Pinpoint the cell where the given text exists, returning its (X, Y) midpoint coordinate. 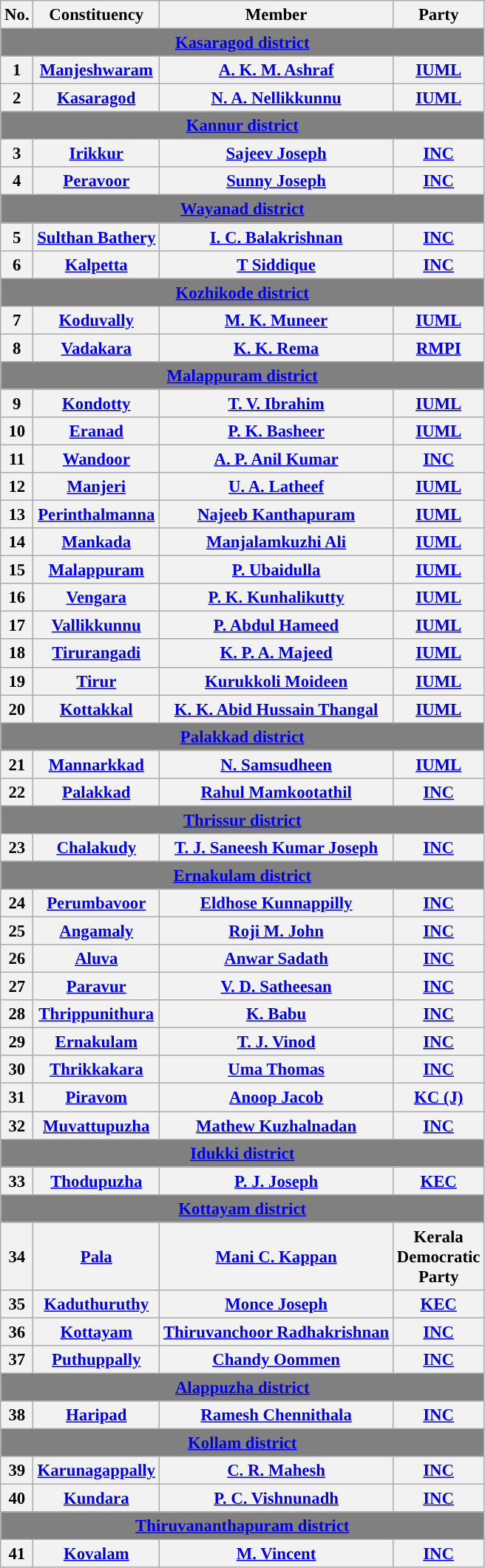
Vengara (96, 598)
Kovalam (96, 1554)
Wayanad district (243, 209)
31 (17, 1098)
Manjeshwaram (96, 70)
P. Abdul Hameed (277, 626)
N. A. Nellikkunnu (277, 98)
Perumbavoor (96, 903)
Ernakulam (96, 1042)
Roji M. John (277, 931)
19 (17, 681)
Vallikkunnu (96, 626)
Party (439, 15)
14 (17, 542)
Sunny Joseph (277, 181)
No. (17, 15)
C. R. Mahesh (277, 1471)
4 (17, 181)
Paravur (96, 987)
Pala (96, 1256)
Sajeev Joseph (277, 154)
Thodupuzha (96, 1181)
Idukki district (243, 1153)
Haripad (96, 1415)
Thrissur district (243, 820)
A. K. M. Ashraf (277, 70)
12 (17, 487)
34 (17, 1256)
U. A. Latheef (277, 487)
Chalakudy (96, 848)
22 (17, 792)
Muvattupuzha (96, 1126)
Mani C. Kappan (277, 1256)
24 (17, 903)
28 (17, 1014)
Manjeri (96, 487)
Kottayam district (243, 1208)
Alappuzha district (243, 1387)
Uma Thomas (277, 1070)
Mankada (96, 542)
Kaduthuruthy (96, 1304)
Kollam district (243, 1443)
17 (17, 626)
Kottayam (96, 1332)
15 (17, 570)
Angamaly (96, 931)
Thrippunithura (96, 1014)
Kannur district (243, 126)
38 (17, 1415)
Mathew Kuzhalnadan (277, 1126)
Kerala Democratic Party (439, 1256)
Malappuram district (243, 376)
20 (17, 709)
Palakkad (96, 792)
Palakkad district (243, 736)
Ernakulam district (243, 875)
Member (277, 15)
Constituency (96, 15)
P. K. Basheer (277, 431)
Kundara (96, 1499)
7 (17, 320)
5 (17, 237)
Aluva (96, 959)
K. K. Rema (277, 348)
Najeeb Kanthapuram (277, 515)
Puthuppally (96, 1360)
Thrikkakara (96, 1070)
KC (J) (439, 1098)
Kurukkoli Moideen (277, 681)
T Siddique (277, 264)
32 (17, 1126)
Irikkur (96, 154)
Kasaragod (96, 98)
Rahul Mamkootathil (277, 792)
18 (17, 654)
Eranad (96, 431)
10 (17, 431)
Mannarkkad (96, 764)
21 (17, 764)
27 (17, 987)
8 (17, 348)
P. J. Joseph (277, 1181)
1 (17, 70)
Kozhikode district (243, 292)
T. J. Saneesh Kumar Joseph (277, 848)
2 (17, 98)
16 (17, 598)
33 (17, 1181)
23 (17, 848)
Wandoor (96, 459)
36 (17, 1332)
N. Samsudheen (277, 764)
Chandy Oommen (277, 1360)
Thiruvanchoor Radhakrishnan (277, 1332)
3 (17, 154)
K. Babu (277, 1014)
6 (17, 264)
40 (17, 1499)
K. K. Abid Hussain Thangal (277, 709)
Koduvally (96, 320)
Peravoor (96, 181)
Vadakara (96, 348)
35 (17, 1304)
P. Ubaidulla (277, 570)
Tirur (96, 681)
39 (17, 1471)
41 (17, 1554)
Perinthalmanna (96, 515)
M. K. Muneer (277, 320)
A. P. Anil Kumar (277, 459)
T. V. Ibrahim (277, 403)
Monce Joseph (277, 1304)
Kottakkal (96, 709)
9 (17, 403)
Eldhose Kunnappilly (277, 903)
Karunagappally (96, 1471)
29 (17, 1042)
K. P. A. Majeed (277, 654)
I. C. Balakrishnan (277, 237)
13 (17, 515)
Kondotty (96, 403)
30 (17, 1070)
Kasaragod district (243, 43)
V. D. Satheesan (277, 987)
M. Vincent (277, 1554)
Tirurangadi (96, 654)
RMPI (439, 348)
Piravom (96, 1098)
Thiruvananthapuram district (243, 1526)
P. K. Kunhalikutty (277, 598)
Kalpetta (96, 264)
11 (17, 459)
Ramesh Chennithala (277, 1415)
Manjalamkuzhi Ali (277, 542)
P. C. Vishnunadh (277, 1499)
37 (17, 1360)
Anoop Jacob (277, 1098)
Sulthan Bathery (96, 237)
Anwar Sadath (277, 959)
26 (17, 959)
T. J. Vinod (277, 1042)
25 (17, 931)
Malappuram (96, 570)
